Capture the cell that displays the provided text and extract its [X, Y] central coordinate. 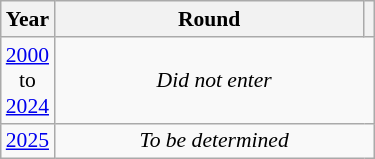
2000to2024 [28, 80]
Year [28, 19]
Did not enter [214, 80]
To be determined [214, 141]
2025 [28, 141]
Round [209, 19]
